Determine the (x, y) coordinate at the center of the cell enclosing the given text.  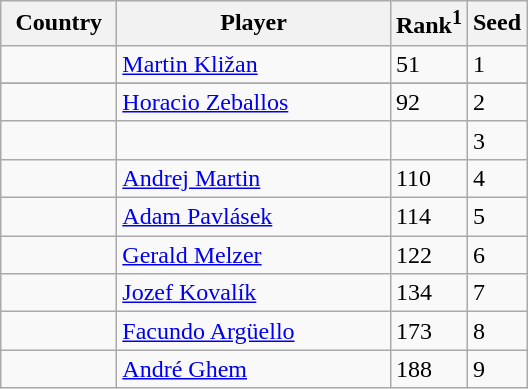
Jozef Kovalík (254, 293)
Country (59, 24)
51 (428, 64)
Player (254, 24)
110 (428, 178)
4 (496, 178)
Horacio Zeballos (254, 102)
114 (428, 217)
134 (428, 293)
Facundo Argüello (254, 331)
Andrej Martin (254, 178)
3 (496, 140)
92 (428, 102)
Adam Pavlásek (254, 217)
5 (496, 217)
188 (428, 369)
Martin Kližan (254, 64)
1 (496, 64)
André Ghem (254, 369)
122 (428, 255)
Seed (496, 24)
8 (496, 331)
9 (496, 369)
173 (428, 331)
7 (496, 293)
2 (496, 102)
6 (496, 255)
Gerald Melzer (254, 255)
Rank1 (428, 24)
